Search for the cell housing the specified text and yield its [x, y] center coordinate. 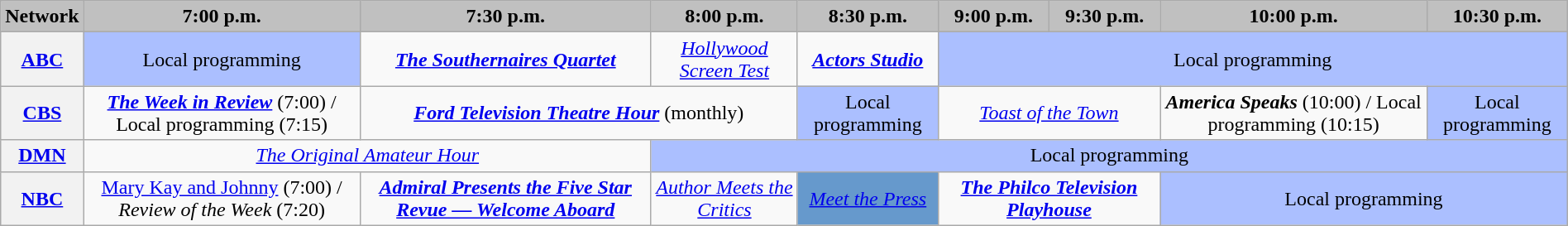
7:30 p.m. [505, 17]
10:30 p.m. [1497, 17]
Hollywood Screen Test [724, 60]
Author Meets the Critics [724, 199]
9:00 p.m. [993, 17]
9:30 p.m. [1104, 17]
Mary Kay and Johnny (7:00) / Review of the Week (7:20) [222, 199]
The Southernaires Quartet [505, 60]
DMN [42, 156]
Meet the Press [868, 199]
8:30 p.m. [868, 17]
7:00 p.m. [222, 17]
ABC [42, 60]
Network [42, 17]
Admiral Presents the Five Star Revue — Welcome Aboard [505, 199]
CBS [42, 113]
Ford Television Theatre Hour (monthly) [579, 113]
NBC [42, 199]
America Speaks (10:00) / Local programming (10:15) [1293, 113]
Actors Studio [868, 60]
10:00 p.m. [1293, 17]
The Week in Review (7:00) / Local programming (7:15) [222, 113]
Toast of the Town [1049, 113]
8:00 p.m. [724, 17]
The Original Amateur Hour [367, 156]
The Philco Television Playhouse [1049, 199]
